From the cell containing the given text, extract its center point as [x, y] coordinate. 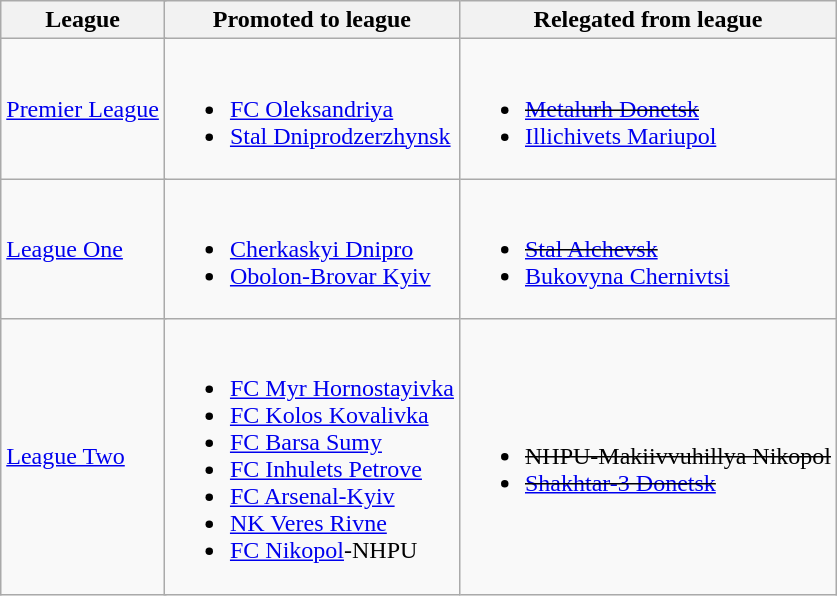
League One [83, 249]
FC Myr HornostayivkaFC Kolos KovalivkaFC Barsa SumyFC Inhulets PetroveFC Arsenal-KyivNK Veres RivneFC Nikopol-NHPU [312, 456]
FC OleksandriyaStal Dniprodzerzhynsk [312, 109]
Relegated from league [648, 20]
Premier League [83, 109]
Metalurh DonetskIllichivets Mariupol [648, 109]
Stal AlchevskBukovyna Chernivtsi [648, 249]
League Two [83, 456]
Cherkaskyi DniproObolon-Brovar Kyiv [312, 249]
NHPU-Makiivvuhillya NikopolShakhtar-3 Donetsk [648, 456]
League [83, 20]
Promoted to league [312, 20]
